Detect which cell encompasses the target text, then output its [x, y] center coordinate. 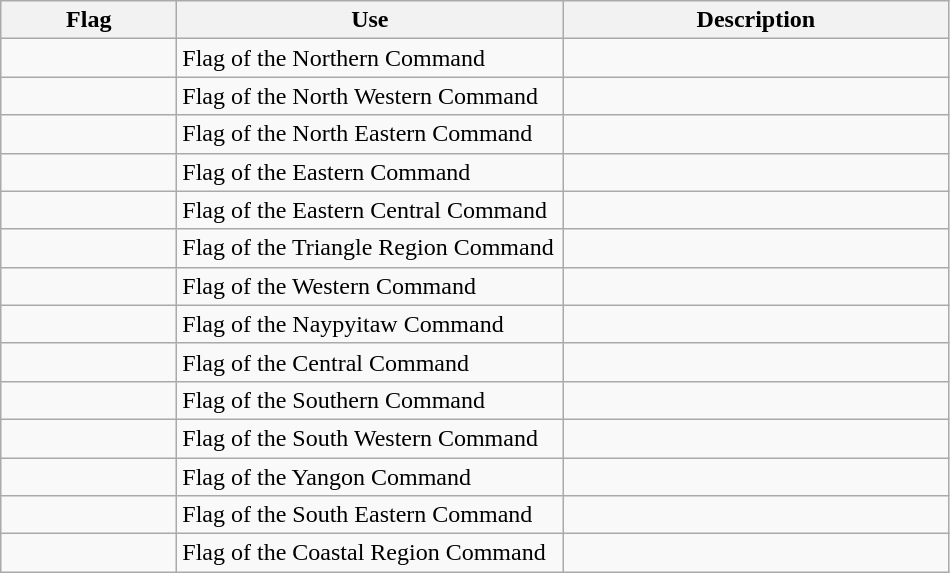
Flag of the Southern Command [370, 400]
Flag of the South Eastern Command [370, 515]
Flag of the Eastern Central Command [370, 210]
Flag of the North Western Command [370, 96]
Flag of the Central Command [370, 362]
Flag of the North Eastern Command [370, 134]
Flag of the Eastern Command [370, 172]
Flag of the Naypyitaw Command [370, 324]
Flag of the Northern Command [370, 58]
Flag of the Coastal Region Command [370, 553]
Flag of the South Western Command [370, 438]
Flag of the Triangle Region Command [370, 248]
Flag [89, 20]
Flag of the Yangon Command [370, 477]
Description [756, 20]
Flag of the Western Command [370, 286]
Use [370, 20]
